Return [X, Y] of the center of cell containing provided text 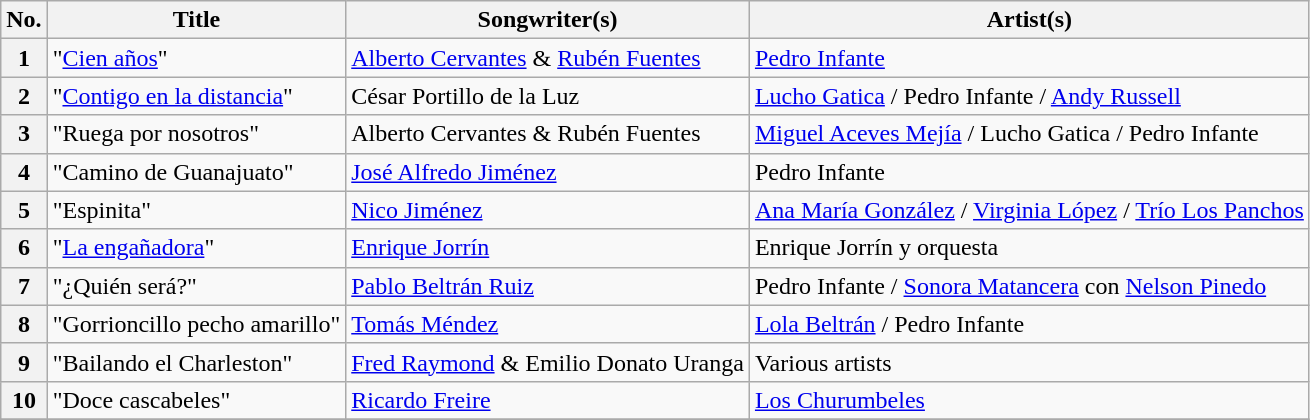
Pablo Beltrán Ruiz [548, 286]
2 [24, 96]
9 [24, 362]
"Espinita" [196, 210]
6 [24, 248]
"Ruega por nosotros" [196, 134]
Enrique Jorrín [548, 248]
Nico Jiménez [548, 210]
Los Churumbeles [1029, 400]
Artist(s) [1029, 20]
3 [24, 134]
José Alfredo Jiménez [548, 172]
Enrique Jorrín y orquesta [1029, 248]
"Contigo en la distancia" [196, 96]
"Gorrioncillo pecho amarillo" [196, 324]
Tomás Méndez [548, 324]
"¿Quién será?" [196, 286]
"Cien años" [196, 58]
Lola Beltrán / Pedro Infante [1029, 324]
No. [24, 20]
"Camino de Guanajuato" [196, 172]
Fred Raymond & Emilio Donato Uranga [548, 362]
10 [24, 400]
César Portillo de la Luz [548, 96]
4 [24, 172]
8 [24, 324]
5 [24, 210]
Ana María González / Virginia López / Trío Los Panchos [1029, 210]
7 [24, 286]
Various artists [1029, 362]
Lucho Gatica / Pedro Infante / Andy Russell [1029, 96]
Pedro Infante / Sonora Matancera con Nelson Pinedo [1029, 286]
"La engañadora" [196, 248]
1 [24, 58]
"Bailando el Charleston" [196, 362]
Songwriter(s) [548, 20]
"Doce cascabeles" [196, 400]
Miguel Aceves Mejía / Lucho Gatica / Pedro Infante [1029, 134]
Ricardo Freire [548, 400]
Title [196, 20]
